Capture the cell that displays the provided text and extract its (X, Y) central coordinate. 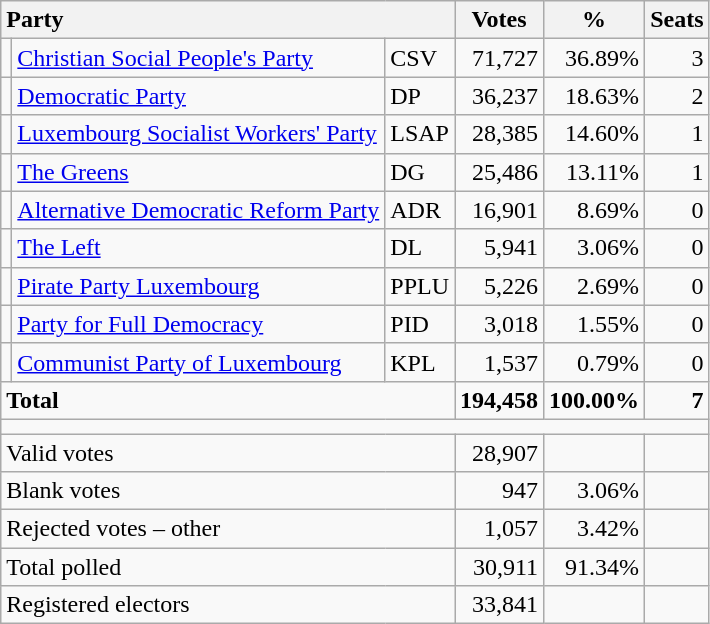
Party (228, 20)
0.79% (594, 362)
16,901 (498, 210)
33,841 (498, 605)
The Greens (198, 172)
Rejected votes – other (228, 529)
PPLU (420, 286)
Total polled (228, 567)
Luxembourg Socialist Workers' Party (198, 134)
91.34% (594, 567)
DL (420, 248)
5,941 (498, 248)
Party for Full Democracy (198, 324)
KPL (420, 362)
1.55% (594, 324)
Registered electors (228, 605)
3 (677, 58)
Alternative Democratic Reform Party (198, 210)
28,907 (498, 453)
The Left (198, 248)
Blank votes (228, 491)
3.42% (594, 529)
% (594, 20)
Total (228, 400)
3,018 (498, 324)
1,537 (498, 362)
Pirate Party Luxembourg (198, 286)
PID (420, 324)
ADR (420, 210)
71,727 (498, 58)
2 (677, 96)
Democratic Party (198, 96)
30,911 (498, 567)
Communist Party of Luxembourg (198, 362)
7 (677, 400)
Valid votes (228, 453)
100.00% (594, 400)
5,226 (498, 286)
2.69% (594, 286)
36,237 (498, 96)
CSV (420, 58)
DG (420, 172)
947 (498, 491)
Seats (677, 20)
25,486 (498, 172)
13.11% (594, 172)
Votes (498, 20)
194,458 (498, 400)
1,057 (498, 529)
14.60% (594, 134)
DP (420, 96)
28,385 (498, 134)
LSAP (420, 134)
36.89% (594, 58)
8.69% (594, 210)
18.63% (594, 96)
Christian Social People's Party (198, 58)
